For the text-containing cell, return its midpoint in [x, y] coordinate format. 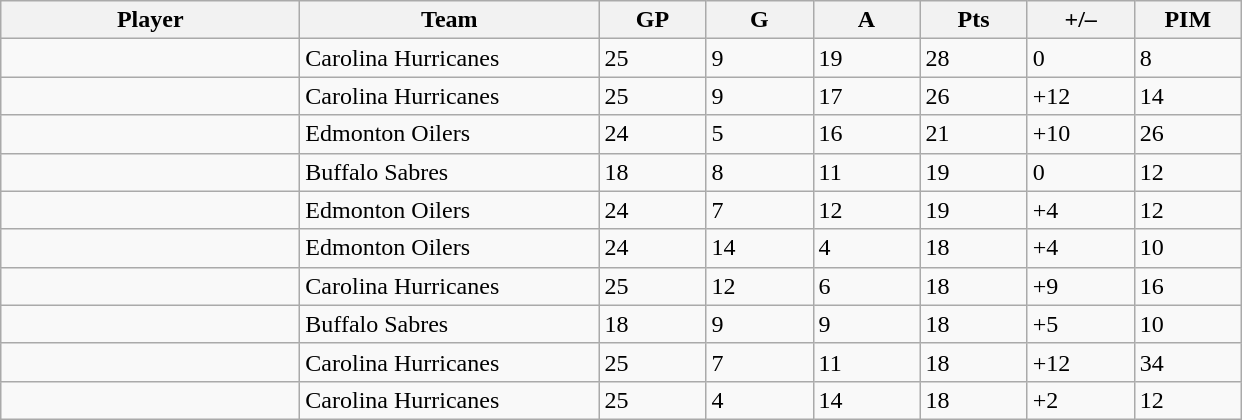
Team [450, 20]
+2 [1080, 400]
+/– [1080, 20]
+10 [1080, 134]
A [866, 20]
Player [150, 20]
6 [866, 286]
17 [866, 96]
GP [652, 20]
34 [1188, 362]
+9 [1080, 286]
5 [760, 134]
28 [974, 58]
PIM [1188, 20]
G [760, 20]
Pts [974, 20]
+5 [1080, 324]
21 [974, 134]
